For the text-containing cell, return its midpoint in (X, Y) coordinate format. 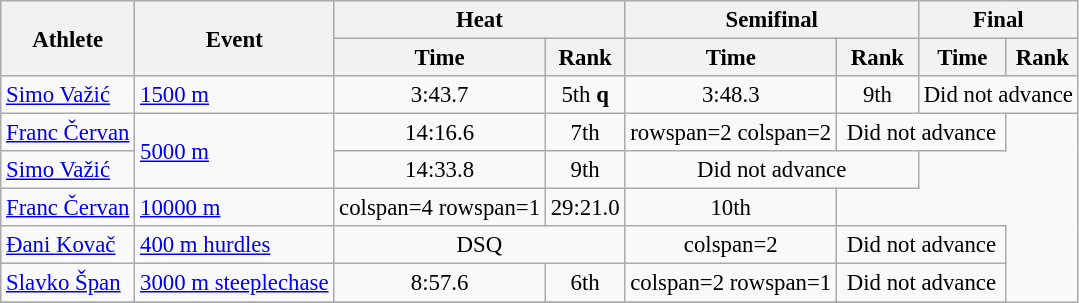
3:48.3 (731, 95)
14:16.6 (440, 133)
7th (585, 133)
10000 m (234, 208)
Final (998, 20)
colspan=2 (731, 245)
5th q (585, 95)
Slavko Špan (68, 283)
Athlete (68, 38)
rowspan=2 colspan=2 (731, 133)
14:33.8 (440, 170)
10th (731, 208)
8:57.6 (440, 283)
1500 m (234, 95)
3000 m steeplechase (234, 283)
400 m hurdles (234, 245)
Semifinal (772, 20)
5000 m (234, 152)
colspan=2 rowspan=1 (731, 283)
3:43.7 (440, 95)
DSQ (480, 245)
colspan=4 rowspan=1 (440, 208)
Heat (480, 20)
6th (585, 283)
Ðani Kovač (68, 245)
Event (234, 38)
29:21.0 (585, 208)
